Locate the cell with the specified text and output its (X, Y) center coordinate. 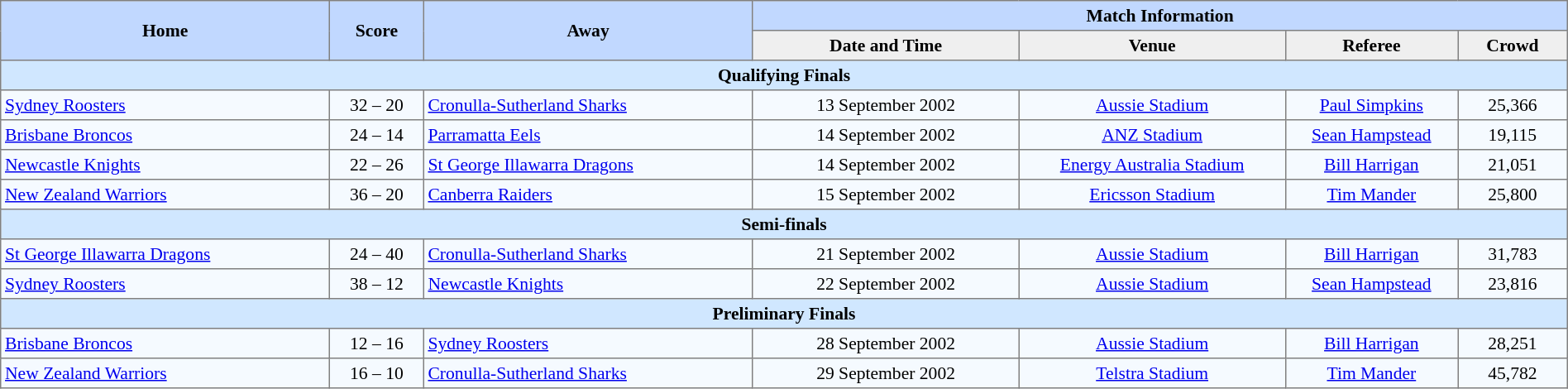
Parramatta Eels (588, 135)
21,051 (1513, 165)
Referee (1371, 46)
22 – 26 (377, 165)
21 September 2002 (886, 254)
Match Information (1159, 16)
24 – 14 (377, 135)
12 – 16 (377, 343)
25,366 (1513, 105)
22 September 2002 (886, 284)
31,783 (1513, 254)
Crowd (1513, 46)
28 September 2002 (886, 343)
32 – 20 (377, 105)
15 September 2002 (886, 194)
24 – 40 (377, 254)
Score (377, 31)
Venue (1152, 46)
16 – 10 (377, 373)
ANZ Stadium (1152, 135)
25,800 (1513, 194)
Canberra Raiders (588, 194)
Paul Simpkins (1371, 105)
29 September 2002 (886, 373)
23,816 (1513, 284)
19,115 (1513, 135)
28,251 (1513, 343)
Telstra Stadium (1152, 373)
Preliminary Finals (784, 314)
Ericsson Stadium (1152, 194)
Semi-finals (784, 224)
Energy Australia Stadium (1152, 165)
Away (588, 31)
38 – 12 (377, 284)
45,782 (1513, 373)
Qualifying Finals (784, 75)
36 – 20 (377, 194)
13 September 2002 (886, 105)
Date and Time (886, 46)
Home (165, 31)
